Capture the cell that displays the provided text and extract its [x, y] central coordinate. 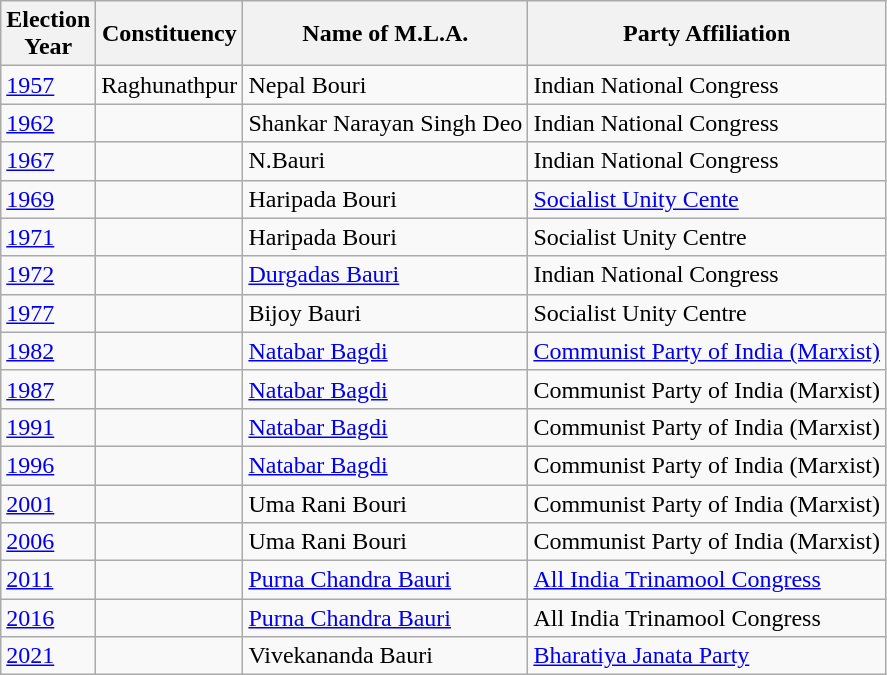
Party Affiliation [707, 34]
Constituency [170, 34]
Raghunathpur [170, 85]
1962 [48, 123]
2011 [48, 580]
1972 [48, 275]
Election Year [48, 34]
2006 [48, 542]
1977 [48, 313]
1982 [48, 351]
Name of M.L.A. [386, 34]
2016 [48, 618]
Shankar Narayan Singh Deo [386, 123]
Bijoy Bauri [386, 313]
1967 [48, 161]
1957 [48, 85]
1971 [48, 237]
N.Bauri [386, 161]
1969 [48, 199]
2001 [48, 503]
Vivekananda Bauri [386, 656]
2021 [48, 656]
Bharatiya Janata Party [707, 656]
Nepal Bouri [386, 85]
1991 [48, 427]
Socialist Unity Cente [707, 199]
Durgadas Bauri [386, 275]
1996 [48, 465]
1987 [48, 389]
